Pinpoint the cell where the given text exists, returning its [X, Y] midpoint coordinate. 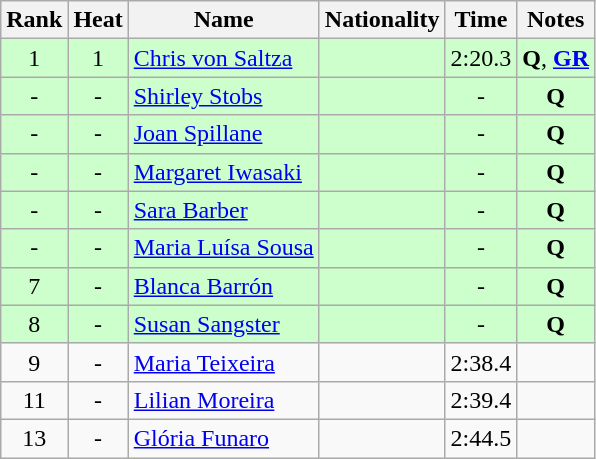
Shirley Stobs [224, 96]
Nationality [382, 20]
Susan Sangster [224, 324]
Glória Funaro [224, 438]
13 [34, 438]
Chris von Saltza [224, 58]
11 [34, 400]
Rank [34, 20]
Blanca Barrón [224, 286]
Maria Teixeira [224, 362]
Lilian Moreira [224, 400]
Q, GR [556, 58]
Joan Spillane [224, 134]
9 [34, 362]
8 [34, 324]
Name [224, 20]
Margaret Iwasaki [224, 172]
Sara Barber [224, 210]
Heat [98, 20]
2:20.3 [481, 58]
2:38.4 [481, 362]
2:39.4 [481, 400]
7 [34, 286]
Notes [556, 20]
2:44.5 [481, 438]
Maria Luísa Sousa [224, 248]
Time [481, 20]
